Capture the cell that displays the provided text and extract its [x, y] central coordinate. 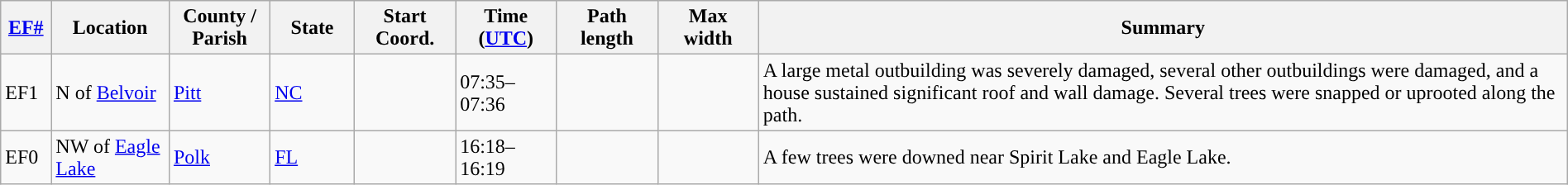
Summary [1163, 28]
A few trees were downed near Spirit Lake and Eagle Lake. [1163, 157]
EF1 [26, 92]
NW of Eagle Lake [111, 157]
Max width [708, 28]
Polk [219, 157]
EF0 [26, 157]
Pitt [219, 92]
FL [313, 157]
EF# [26, 28]
County / Parish [219, 28]
Location [111, 28]
N of Belvoir [111, 92]
NC [313, 92]
07:35–07:36 [506, 92]
State [313, 28]
Start Coord. [404, 28]
16:18–16:19 [506, 157]
Time (UTC) [506, 28]
Path length [607, 28]
